Pinpoint the cell where the given text exists, returning its [X, Y] midpoint coordinate. 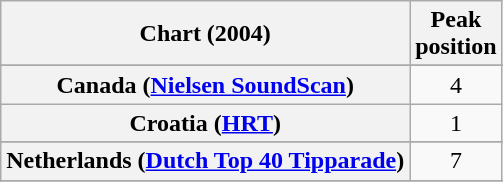
1 [456, 123]
4 [456, 85]
7 [456, 161]
Chart (2004) [206, 34]
Peakposition [456, 34]
Netherlands (Dutch Top 40 Tipparade) [206, 161]
Croatia (HRT) [206, 123]
Canada (Nielsen SoundScan) [206, 85]
